Return the [X, Y] coordinate for the center point of the cell that contains the specified text.  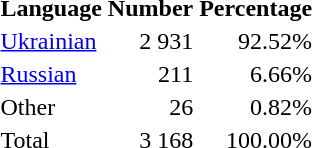
211 [150, 74]
2 931 [150, 41]
26 [150, 107]
